Output the [x, y] coordinate of the center of the cell containing the given text.  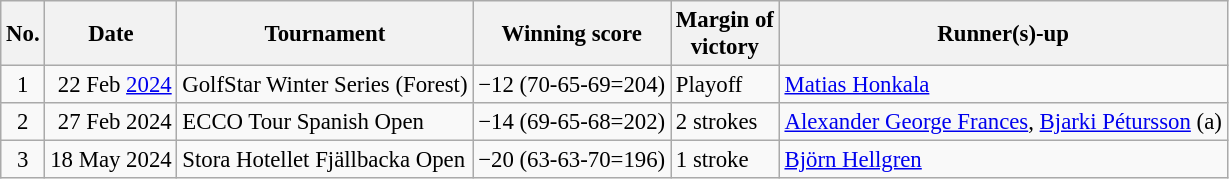
22 Feb 2024 [111, 85]
Winning score [572, 34]
Björn Hellgren [1003, 160]
Tournament [325, 34]
Stora Hotellet Fjällbacka Open [325, 160]
−14 (69-65-68=202) [572, 122]
2 strokes [724, 122]
No. [23, 34]
−12 (70-65-69=204) [572, 85]
Playoff [724, 85]
Matias Honkala [1003, 85]
−20 (63-63-70=196) [572, 160]
2 [23, 122]
1 stroke [724, 160]
Alexander George Frances, Bjarki Pétursson (a) [1003, 122]
18 May 2024 [111, 160]
GolfStar Winter Series (Forest) [325, 85]
3 [23, 160]
1 [23, 85]
Margin ofvictory [724, 34]
ECCO Tour Spanish Open [325, 122]
Date [111, 34]
27 Feb 2024 [111, 122]
Runner(s)-up [1003, 34]
